Return the (x, y) coordinate for the center point of the cell that contains the specified text.  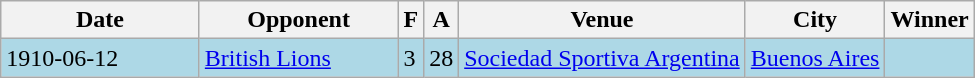
City (815, 20)
F (411, 20)
Winner (930, 20)
British Lions (298, 58)
Opponent (298, 20)
1910-06-12 (100, 58)
A (442, 20)
28 (442, 58)
Venue (602, 20)
Date (100, 20)
Buenos Aires (815, 58)
3 (411, 58)
Sociedad Sportiva Argentina (602, 58)
